Detect which cell encompasses the target text, then output its [x, y] center coordinate. 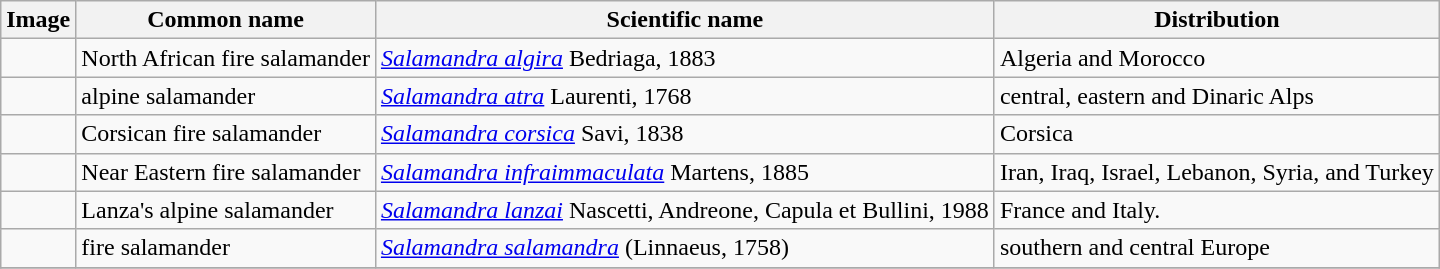
Common name [226, 20]
Salamandra algira Bedriaga, 1883 [684, 58]
Iran, Iraq, Israel, Lebanon, Syria, and Turkey [1216, 172]
Image [38, 20]
France and Italy. [1216, 210]
Salamandra corsica Savi, 1838 [684, 134]
Algeria and Morocco [1216, 58]
Corsican fire salamander [226, 134]
Salamandra infraimmaculata Martens, 1885 [684, 172]
central, eastern and Dinaric Alps [1216, 96]
Distribution [1216, 20]
southern and central Europe [1216, 248]
fire salamander [226, 248]
Salamandra lanzai Nascetti, Andreone, Capula et Bullini, 1988 [684, 210]
Near Eastern fire salamander [226, 172]
Scientific name [684, 20]
North African fire salamander [226, 58]
Salamandra salamandra (Linnaeus, 1758) [684, 248]
Salamandra atra Laurenti, 1768 [684, 96]
alpine salamander [226, 96]
Lanza's alpine salamander [226, 210]
Corsica [1216, 134]
